Find where the given text appears and provide that cell's center as [x, y] coordinate. 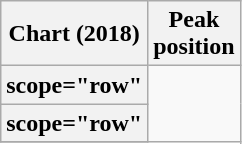
Chart (2018) [74, 34]
Peakposition [194, 34]
